Extract the [X, Y] coordinate from the center of the cell holding the provided text.  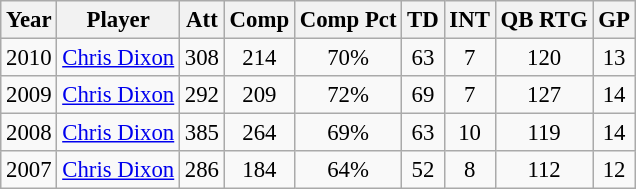
Year [29, 20]
Comp Pct [348, 20]
8 [470, 170]
64% [348, 170]
2010 [29, 58]
385 [202, 133]
184 [259, 170]
TD [423, 20]
QB RTG [544, 20]
264 [259, 133]
Player [118, 20]
69% [348, 133]
292 [202, 95]
INT [470, 20]
52 [423, 170]
Comp [259, 20]
2009 [29, 95]
214 [259, 58]
120 [544, 58]
70% [348, 58]
69 [423, 95]
308 [202, 58]
72% [348, 95]
127 [544, 95]
2008 [29, 133]
GP [614, 20]
12 [614, 170]
2007 [29, 170]
13 [614, 58]
112 [544, 170]
Att [202, 20]
209 [259, 95]
10 [470, 133]
119 [544, 133]
286 [202, 170]
